For the text-containing cell, return its midpoint in (X, Y) coordinate format. 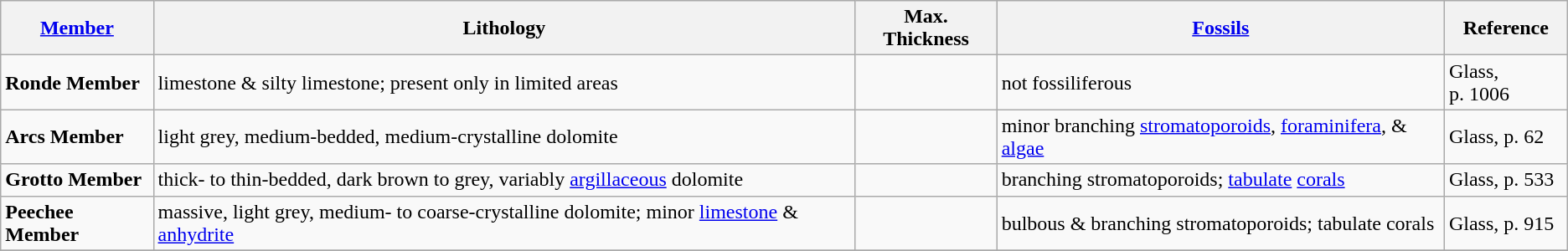
Peechee Member (77, 223)
Lithology (504, 28)
Ronde Member (77, 82)
Glass, p. 915 (1506, 223)
bulbous & branching stromatoporoids; tabulate corals (1220, 223)
Glass, p. 1006 (1506, 82)
light grey, medium-bedded, medium-crystalline dolomite (504, 137)
Max. Thickness (926, 28)
Member (77, 28)
limestone & silty limestone; present only in limited areas (504, 82)
Reference (1506, 28)
Glass, p. 62 (1506, 137)
massive, light grey, medium- to coarse-crystalline dolomite; minor limestone & anhydrite (504, 223)
minor branching stromatoporoids, foraminifera, & algae (1220, 137)
thick- to thin-bedded, dark brown to grey, variably argillaceous dolomite (504, 180)
Fossils (1220, 28)
Arcs Member (77, 137)
Glass, p. 533 (1506, 180)
branching stromatoporoids; tabulate corals (1220, 180)
not fossiliferous (1220, 82)
Grotto Member (77, 180)
